Return [x, y] of the center of cell containing provided text 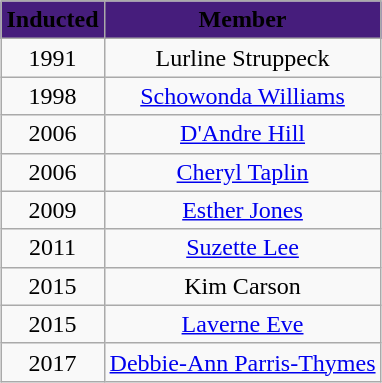
Kim Carson [242, 286]
D'Andre Hill [242, 134]
Member [242, 20]
2017 [52, 362]
Cheryl Taplin [242, 172]
Suzette Lee [242, 248]
Debbie-Ann Parris-Thymes [242, 362]
1991 [52, 58]
Laverne Eve [242, 324]
2011 [52, 248]
Lurline Struppeck [242, 58]
Schowonda Williams [242, 96]
Inducted [52, 20]
Esther Jones [242, 210]
2009 [52, 210]
1998 [52, 96]
